Capture the cell that displays the provided text and extract its [x, y] central coordinate. 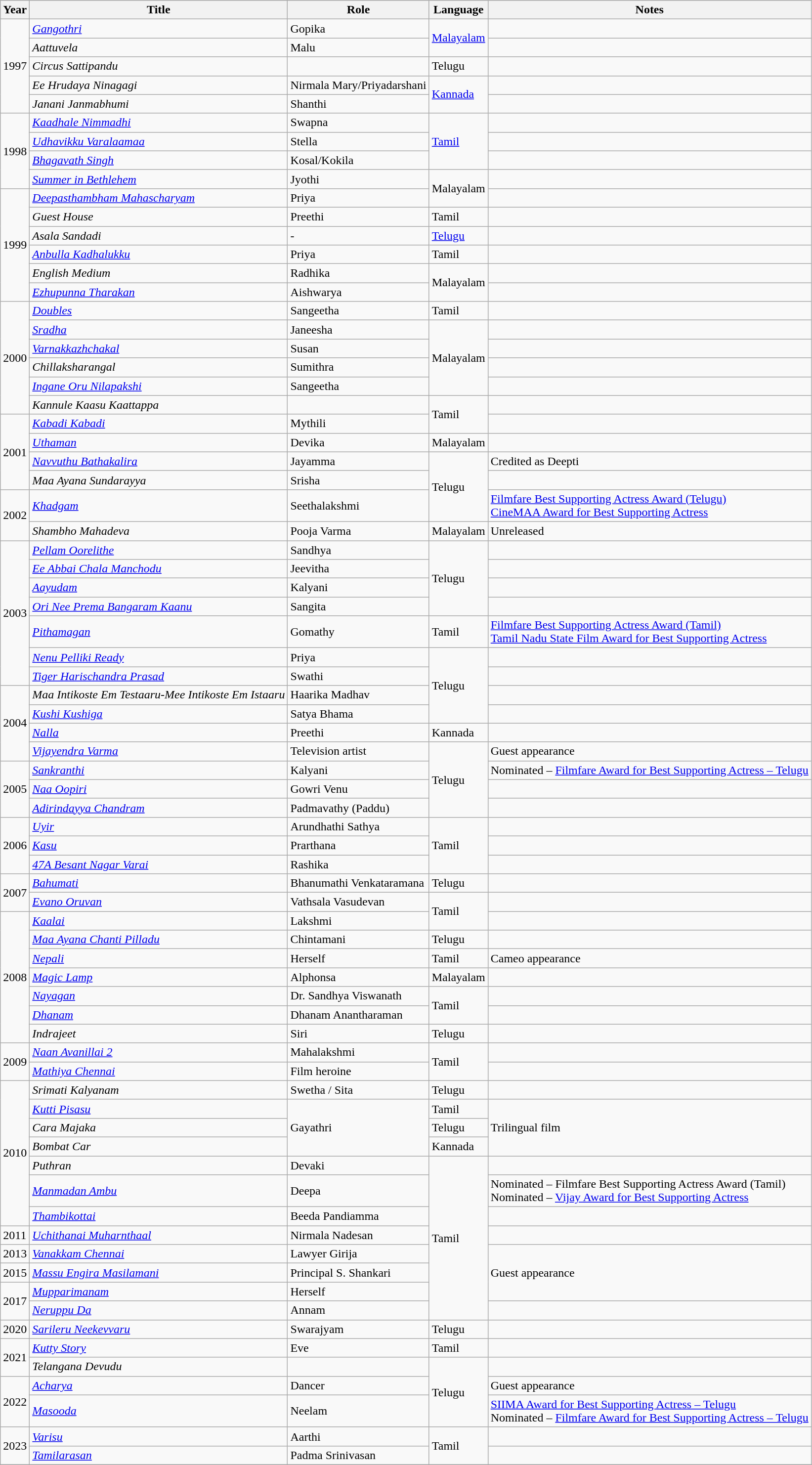
Nayagan [159, 996]
Janani Janmabhumi [159, 104]
Ori Nee Prema Bangaram Kaanu [159, 606]
Dhanam [159, 1015]
Bhanumathi Venkataramana [358, 883]
Swathi [358, 676]
Sumithra [358, 367]
Maa Ayana Sundarayya [159, 480]
Trilingual film [649, 1127]
Shanthi [358, 104]
2010 [15, 1153]
Padma Srinivasan [358, 1455]
Khadgam [159, 505]
2002 [15, 515]
Ezhupunna Tharakan [159, 292]
Jayamma [358, 461]
Shambho Mahadeva [159, 531]
Ingane Oru Nilapakshi [159, 386]
Bombat Car [159, 1146]
Kaadhale Nimmadhi [159, 123]
Maa Ayana Chanti Pilladu [159, 940]
Prarthana [358, 845]
Massu Engira Masilamani [159, 1273]
2003 [15, 613]
Tamilarasan [159, 1455]
Alphonsa [358, 977]
Chintamani [358, 940]
2006 [15, 845]
Nenu Pelliki Ready [159, 657]
Aarthi [358, 1436]
Cameo appearance [649, 958]
Role [358, 10]
Acharya [159, 1385]
Year [15, 10]
Devika [358, 442]
Tiger Harischandra Prasad [159, 676]
Ee Hrudaya Ninagagi [159, 85]
Ee Abbai Chala Manchodu [159, 569]
2015 [15, 1273]
Manmadan Ambu [159, 1191]
Satya Bhama [358, 714]
Telangana Devudu [159, 1367]
Devaki [358, 1165]
Television artist [358, 751]
Guest House [159, 216]
Anbulla Kadhalukku [159, 255]
2007 [15, 893]
Language [459, 10]
Vathsala Vasudevan [358, 902]
Thambikottai [159, 1216]
Lakshmi [358, 921]
Malu [358, 47]
1999 [15, 245]
Maa Intikoste Em Testaaru-Mee Intikoste Em Istaaru [159, 695]
Siri [358, 1034]
1998 [15, 151]
Varisu [159, 1436]
Indrajeet [159, 1034]
Vanakkam Chennai [159, 1254]
2020 [15, 1329]
Aayudam [159, 588]
2004 [15, 723]
Sankranthi [159, 770]
Nalla [159, 732]
Udhavikku Varalaamaa [159, 141]
2021 [15, 1357]
Cara Majaka [159, 1127]
SIIMA Award for Best Supporting Actress – TeluguNominated – Filmfare Award for Best Supporting Actress – Telugu [649, 1411]
Radhika [358, 273]
Varnakkazhchakal [159, 348]
Doubles [159, 311]
Mupparimanam [159, 1292]
Pooja Varma [358, 531]
English Medium [159, 273]
Arundhathi Sathya [358, 826]
Gayathri [358, 1127]
Asala Sandadi [159, 236]
Rashika [358, 864]
Annam [358, 1310]
2017 [15, 1301]
Bhagavath Singh [159, 160]
Uyir [159, 826]
2005 [15, 789]
Beeda Pandiamma [358, 1216]
2001 [15, 452]
Puthran [159, 1165]
Stella [358, 141]
Sangita [358, 606]
2013 [15, 1254]
Gowri Venu [358, 789]
Unreleased [649, 531]
Gomathy [358, 632]
Srisha [358, 480]
Jeevitha [358, 569]
Pithamagan [159, 632]
Magic Lamp [159, 977]
Kabadi Kabadi [159, 424]
Title [159, 10]
Deepasthambham Mahascharyam [159, 198]
Credited as Deepti [649, 461]
Swapna [358, 123]
2011 [15, 1235]
Aattuvela [159, 47]
Navvuthu Bathakalira [159, 461]
2008 [15, 977]
Naan Avanillai 2 [159, 1052]
Lawyer Girija [358, 1254]
Filmfare Best Supporting Actress Award (Telugu)CineMAA Award for Best Supporting Actress [649, 505]
Naa Oopiri [159, 789]
Chillaksharangal [159, 367]
Mathiya Chennai [159, 1071]
Seethalakshmi [358, 505]
Kosal/Kokila [358, 160]
Kasu [159, 845]
Susan [358, 348]
Swetha / Sita [358, 1090]
Adirindayya Chandram [159, 808]
Nirmala Mary/Priyadarshani [358, 85]
Mahalakshmi [358, 1052]
Nirmala Nadesan [358, 1235]
Principal S. Shankari [358, 1273]
Nepali [159, 958]
Circus Sattipandu [159, 66]
- [358, 236]
Nominated – Filmfare Award for Best Supporting Actress – Telugu [649, 770]
Gopika [358, 29]
Janeesha [358, 330]
Dancer [358, 1385]
Evano Oruvan [159, 902]
Kannule Kaasu Kaattappa [159, 405]
Uthaman [159, 442]
Bahumati [159, 883]
Masooda [159, 1411]
Mythili [358, 424]
Srimati Kalyanam [159, 1090]
Eve [358, 1348]
Vijayendra Varma [159, 751]
Padmavathy (Paddu) [358, 808]
Gangothri [159, 29]
2009 [15, 1062]
Kutti Pisasu [159, 1109]
Haarika Madhav [358, 695]
1997 [15, 66]
Kutty Story [159, 1348]
Neruppu Da [159, 1310]
Sandhya [358, 550]
Filmfare Best Supporting Actress Award (Tamil)Tamil Nadu State Film Award for Best Supporting Actress [649, 632]
Kushi Kushiga [159, 714]
2023 [15, 1446]
Jyothi [358, 179]
Uchithanai Muharnthaal [159, 1235]
Aishwarya [358, 292]
Sarileru Neekevvaru [159, 1329]
Nominated – Filmfare Best Supporting Actress Award (Tamil)Nominated – Vijay Award for Best Supporting Actress [649, 1191]
Deepa [358, 1191]
47A Besant Nagar Varai [159, 864]
Dr. Sandhya Viswanath [358, 996]
Pellam Oorelithe [159, 550]
2000 [15, 358]
Sradha [159, 330]
Swarajyam [358, 1329]
Film heroine [358, 1071]
Dhanam Anantharaman [358, 1015]
Kaalai [159, 921]
Notes [649, 10]
Neelam [358, 1411]
Summer in Bethlehem [159, 179]
2022 [15, 1402]
